Capture the cell that displays the provided text and extract its (X, Y) central coordinate. 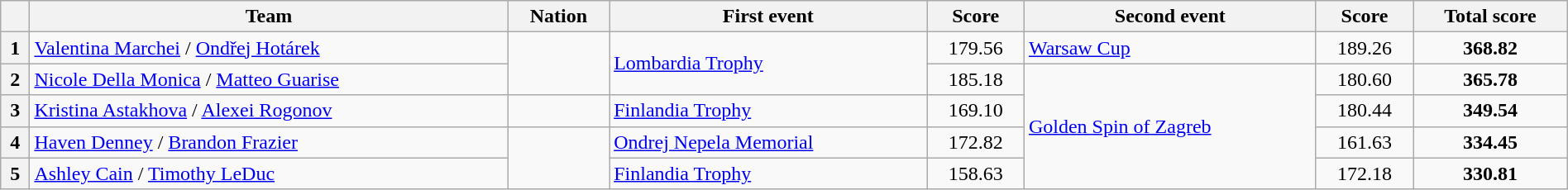
180.60 (1365, 79)
Nation (558, 17)
334.45 (1490, 142)
172.18 (1365, 173)
185.18 (976, 79)
Kristina Astakhova / Alexei Rogonov (269, 111)
Total score (1490, 17)
First event (768, 17)
349.54 (1490, 111)
Haven Denney / Brandon Frazier (269, 142)
1 (15, 48)
172.82 (976, 142)
2 (15, 79)
Ashley Cain / Timothy LeDuc (269, 173)
158.63 (976, 173)
Lombardia Trophy (768, 64)
169.10 (976, 111)
Valentina Marchei / Ondřej Hotárek (269, 48)
Nicole Della Monica / Matteo Guarise (269, 79)
3 (15, 111)
4 (15, 142)
Ondrej Nepela Memorial (768, 142)
Warsaw Cup (1169, 48)
180.44 (1365, 111)
Team (269, 17)
5 (15, 173)
161.63 (1365, 142)
368.82 (1490, 48)
Golden Spin of Zagreb (1169, 126)
189.26 (1365, 48)
179.56 (976, 48)
330.81 (1490, 173)
Second event (1169, 17)
365.78 (1490, 79)
